Locate the cell with the specified text and output its (x, y) center coordinate. 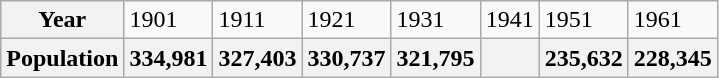
1961 (672, 20)
1931 (436, 20)
1901 (168, 20)
1911 (258, 20)
321,795 (436, 58)
Year (62, 20)
334,981 (168, 58)
330,737 (346, 58)
1941 (510, 20)
228,345 (672, 58)
327,403 (258, 58)
1921 (346, 20)
1951 (584, 20)
235,632 (584, 58)
Population (62, 58)
